Identify which cell holds the provided text, then report its [x, y] central coordinate. 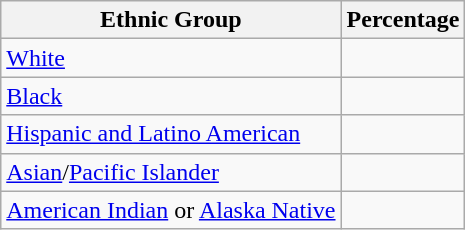
Black [171, 96]
Hispanic and Latino American [171, 134]
American Indian or Alaska Native [171, 210]
White [171, 58]
Asian/Pacific Islander [171, 172]
Ethnic Group [171, 20]
Percentage [403, 20]
